Pinpoint the cell where the given text exists, returning its (X, Y) midpoint coordinate. 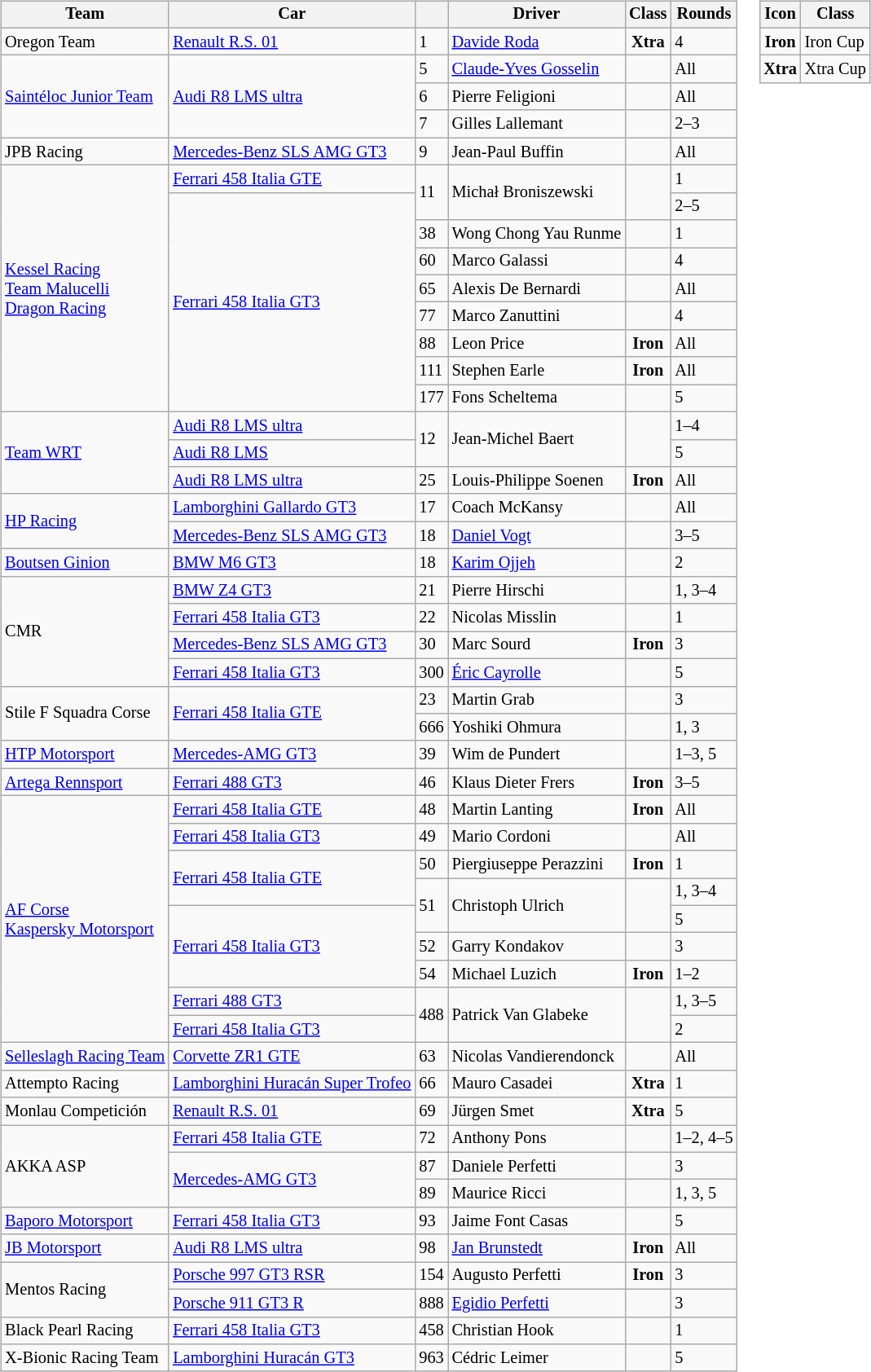
Oregon Team (85, 42)
Porsche 911 GT3 R (292, 1303)
Garry Kondakov (537, 947)
Patrick Van Glabeke (537, 1015)
30 (431, 645)
38 (431, 234)
1–4 (704, 425)
65 (431, 288)
HP Racing (85, 521)
77 (431, 316)
Monlau Competición (85, 1111)
Martin Lanting (537, 810)
JPB Racing (85, 152)
22 (431, 618)
6 (431, 97)
66 (431, 1084)
Éric Cayrolle (537, 672)
11 (431, 192)
Icon (780, 15)
Fons Scheltema (537, 398)
Davide Roda (537, 42)
300 (431, 672)
Daniel Vogt (537, 535)
46 (431, 782)
Pierre Hirschi (537, 590)
Rounds (704, 15)
AF Corse Kaspersky Motorsport (85, 919)
666 (431, 728)
458 (431, 1330)
Jürgen Smet (537, 1111)
Klaus Dieter Frers (537, 782)
17 (431, 508)
72 (431, 1139)
Stile F Squadra Corse (85, 714)
93 (431, 1221)
25 (431, 481)
1–3, 5 (704, 754)
Porsche 997 GT3 RSR (292, 1276)
89 (431, 1194)
Gilles Lallemant (537, 124)
Selleslagh Racing Team (85, 1057)
Kessel Racing Team Malucelli Dragon Racing (85, 288)
49 (431, 837)
Jan Brunstedt (537, 1248)
Martin Grab (537, 700)
488 (431, 1015)
111 (431, 371)
888 (431, 1303)
Daniele Perfetti (537, 1166)
X-Bionic Racing Team (85, 1358)
63 (431, 1057)
87 (431, 1166)
Cédric Leimer (537, 1358)
Boutsen Ginion (85, 563)
51 (431, 906)
Michał Broniszewski (537, 192)
Jean-Paul Buffin (537, 152)
Audi R8 LMS (292, 453)
21 (431, 590)
Coach McKansy (537, 508)
7 (431, 124)
Piergiuseppe Perazzini (537, 864)
1, 3, 5 (704, 1194)
Nicolas Vandierendonck (537, 1057)
Iron Cup (836, 42)
Lamborghini Gallardo GT3 (292, 508)
60 (431, 262)
Jaime Font Casas (537, 1221)
Car (292, 15)
48 (431, 810)
Michael Luzich (537, 974)
Mauro Casadei (537, 1084)
Driver (537, 15)
Attempto Racing (85, 1084)
BMW Z4 GT3 (292, 590)
Yoshiki Ohmura (537, 728)
1–2 (704, 974)
52 (431, 947)
2–5 (704, 206)
Lamborghini Huracán Super Trofeo (292, 1084)
1, 3 (704, 728)
Corvette ZR1 GTE (292, 1057)
Alexis De Bernardi (537, 288)
Claude-Yves Gosselin (537, 69)
Black Pearl Racing (85, 1330)
Anthony Pons (537, 1139)
Baporo Motorsport (85, 1221)
Wong Chong Yau Runme (537, 234)
HTP Motorsport (85, 754)
39 (431, 754)
CMR (85, 631)
177 (431, 398)
Team WRT (85, 453)
Lamborghini Huracán GT3 (292, 1358)
Marco Zanuttini (537, 316)
963 (431, 1358)
Egidio Perfetti (537, 1303)
Marc Sourd (537, 645)
Saintéloc Junior Team (85, 96)
1–2, 4–5 (704, 1139)
Augusto Perfetti (537, 1276)
23 (431, 700)
AKKA ASP (85, 1167)
69 (431, 1111)
9 (431, 152)
1, 3–5 (704, 1001)
Christian Hook (537, 1330)
88 (431, 344)
Christoph Ulrich (537, 906)
JB Motorsport (85, 1248)
Pierre Feligioni (537, 97)
Maurice Ricci (537, 1194)
Leon Price (537, 344)
Marco Galassi (537, 262)
Louis-Philippe Soenen (537, 481)
2–3 (704, 124)
Mario Cordoni (537, 837)
BMW M6 GT3 (292, 563)
154 (431, 1276)
98 (431, 1248)
Team (85, 15)
Wim de Pundert (537, 754)
Mentos Racing (85, 1289)
Jean-Michel Baert (537, 438)
54 (431, 974)
Stephen Earle (537, 371)
Nicolas Misslin (537, 618)
Artega Rennsport (85, 782)
Xtra Cup (836, 69)
50 (431, 864)
Karim Ojjeh (537, 563)
12 (431, 438)
